Search for the cell housing the specified text and yield its (x, y) center coordinate. 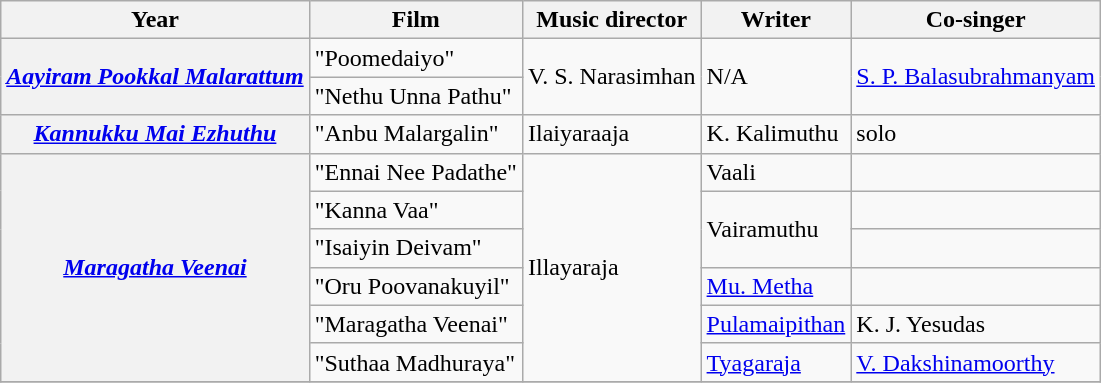
Music director (612, 20)
Illayaraja (612, 267)
"Nethu Unna Pathu" (416, 96)
"Ennai Nee Padathe" (416, 172)
"Anbu Malargalin" (416, 134)
N/A (776, 77)
"Maragatha Veenai" (416, 324)
solo (976, 134)
K. J. Yesudas (976, 324)
Vairamuthu (776, 229)
"Suthaa Madhuraya" (416, 362)
"Oru Poovanakuyil" (416, 286)
Maragatha Veenai (155, 267)
"Kanna Vaa" (416, 210)
V. Dakshinamoorthy (976, 362)
"Poomedaiyo" (416, 58)
K. Kalimuthu (776, 134)
"Isaiyin Deivam" (416, 248)
Vaali (776, 172)
Co-singer (976, 20)
Ilaiyaraaja (612, 134)
Tyagaraja (776, 362)
Kannukku Mai Ezhuthu (155, 134)
Aayiram Pookkal Malarattum (155, 77)
Year (155, 20)
Mu. Metha (776, 286)
Film (416, 20)
S. P. Balasubrahmanyam (976, 77)
V. S. Narasimhan (612, 77)
Pulamaipithan (776, 324)
Writer (776, 20)
